Capture the cell that displays the provided text and extract its [x, y] central coordinate. 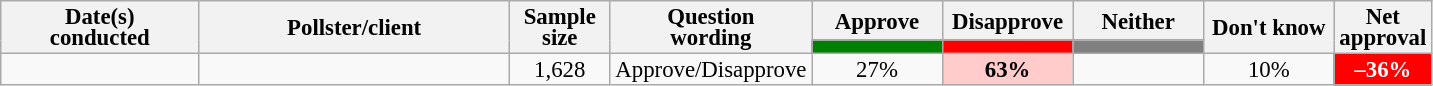
Questionwording [711, 28]
1,628 [560, 70]
Approve/Disapprove [711, 70]
10% [1268, 70]
63% [1008, 70]
Date(s)conducted [100, 28]
Sample size [560, 28]
Neither [1138, 20]
Pollster/client [354, 28]
Don't know [1268, 28]
Disapprove [1008, 20]
27% [878, 70]
–36% [1383, 70]
Approve [878, 20]
Net approval [1383, 28]
